Detect which cell encompasses the target text, then output its [X, Y] center coordinate. 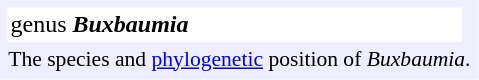
genus Buxbaumia [234, 24]
The species and phylogenetic position of Buxbaumia. [240, 58]
